Provide the (x, y) coordinate of the cell's center where the given text is located.  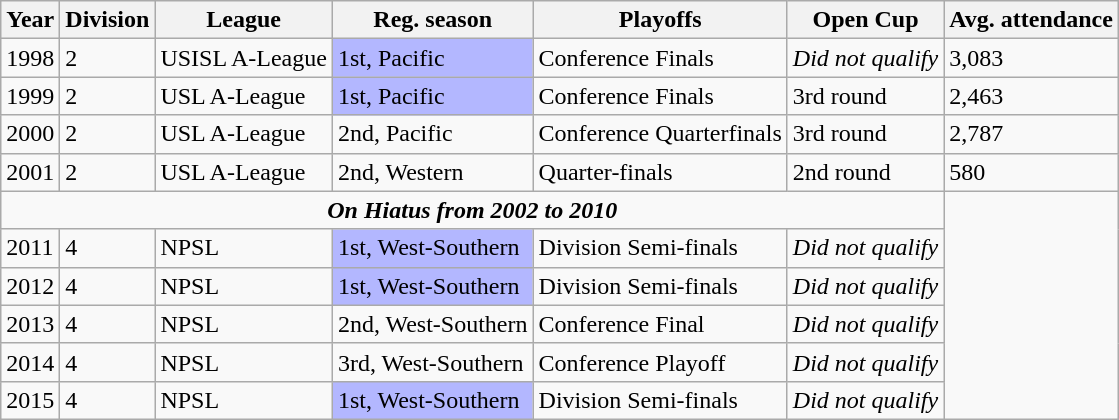
2nd round (865, 172)
2013 (30, 324)
Division (108, 20)
2015 (30, 400)
3rd, West-Southern (432, 362)
2nd, Pacific (432, 134)
Conference Final (660, 324)
2,463 (1032, 96)
Quarter-finals (660, 172)
Playoffs (660, 20)
On Hiatus from 2002 to 2010 (472, 210)
USISL A-League (244, 58)
Avg. attendance (1032, 20)
2014 (30, 362)
1999 (30, 96)
Conference Playoff (660, 362)
2011 (30, 248)
2,787 (1032, 134)
2000 (30, 134)
Reg. season (432, 20)
3,083 (1032, 58)
Conference Quarterfinals (660, 134)
1998 (30, 58)
580 (1032, 172)
Year (30, 20)
2001 (30, 172)
League (244, 20)
Open Cup (865, 20)
2nd, West-Southern (432, 324)
2nd, Western (432, 172)
2012 (30, 286)
